Pinpoint the cell where the given text exists, returning its [x, y] midpoint coordinate. 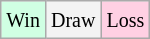
Loss [126, 20]
Draw [72, 20]
Win [24, 20]
